Extract the [x, y] coordinate from the center of the cell holding the provided text.  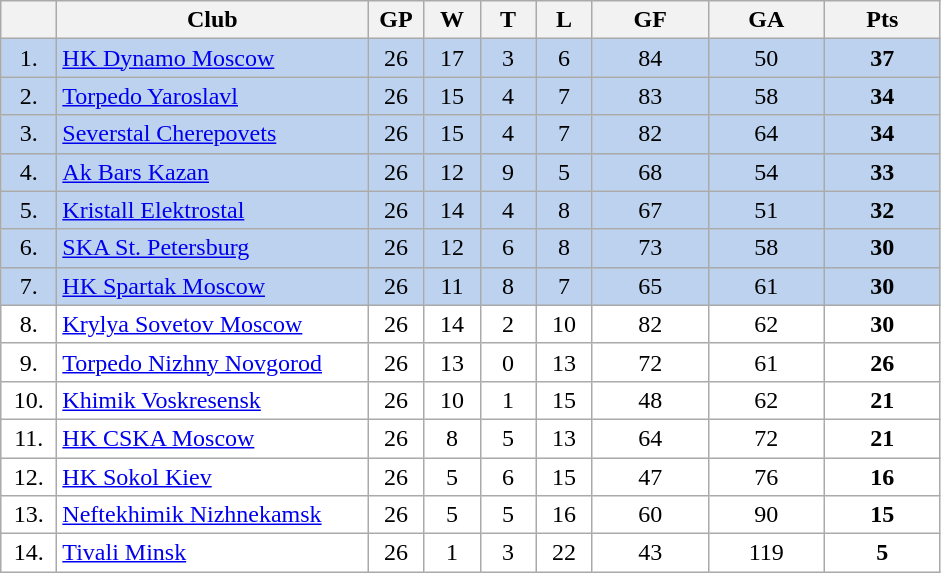
T [508, 20]
5. [29, 210]
17 [452, 58]
90 [766, 515]
119 [766, 553]
83 [650, 96]
Pts [882, 20]
22 [564, 553]
84 [650, 58]
50 [766, 58]
Severstal Cherepovets [212, 134]
Khimik Voskresensk [212, 400]
33 [882, 172]
73 [650, 248]
4. [29, 172]
48 [650, 400]
9 [508, 172]
3. [29, 134]
10. [29, 400]
13. [29, 515]
51 [766, 210]
HK Sokol Kiev [212, 477]
2. [29, 96]
GP [396, 20]
Ak Bars Kazan [212, 172]
47 [650, 477]
Krylya Sovetov Moscow [212, 324]
67 [650, 210]
L [564, 20]
32 [882, 210]
60 [650, 515]
11. [29, 438]
GA [766, 20]
1. [29, 58]
12. [29, 477]
54 [766, 172]
7. [29, 286]
Tivali Minsk [212, 553]
HK CSKA Moscow [212, 438]
8. [29, 324]
43 [650, 553]
SKA St. Petersburg [212, 248]
0 [508, 362]
HK Spartak Moscow [212, 286]
Neftekhimik Nizhnekamsk [212, 515]
65 [650, 286]
W [452, 20]
Club [212, 20]
2 [508, 324]
68 [650, 172]
Torpedo Nizhny Novgorod [212, 362]
6. [29, 248]
GF [650, 20]
11 [452, 286]
Kristall Elektrostal [212, 210]
HK Dynamo Moscow [212, 58]
76 [766, 477]
37 [882, 58]
Torpedo Yaroslavl [212, 96]
9. [29, 362]
14. [29, 553]
